Locate the cell with the specified text and output its (x, y) center coordinate. 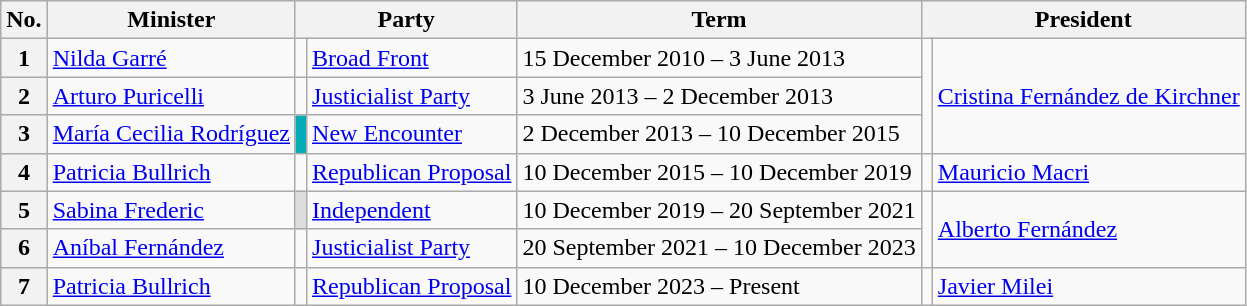
Mauricio Macri (1088, 172)
3 (24, 134)
1 (24, 58)
Independent (412, 210)
Arturo Puricelli (171, 96)
15 December 2010 – 3 June 2013 (719, 58)
6 (24, 248)
Sabina Frederic (171, 210)
New Encounter (412, 134)
No. (24, 20)
Javier Milei (1088, 286)
Aníbal Fernández (171, 248)
10 December 2019 – 20 September 2021 (719, 210)
5 (24, 210)
7 (24, 286)
20 September 2021 – 10 December 2023 (719, 248)
Cristina Fernández de Kirchner (1088, 96)
10 December 2023 – Present (719, 286)
Broad Front (412, 58)
Alberto Fernández (1088, 229)
3 June 2013 – 2 December 2013 (719, 96)
Nilda Garré (171, 58)
María Cecilia Rodríguez (171, 134)
Minister (171, 20)
Party (406, 20)
2 December 2013 – 10 December 2015 (719, 134)
10 December 2015 – 10 December 2019 (719, 172)
President (1083, 20)
2 (24, 96)
Term (719, 20)
4 (24, 172)
